Scan for the cell matching the given text and deliver its (x, y) coordinate at center. 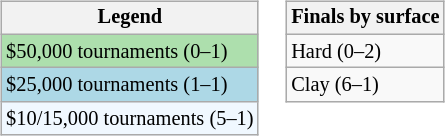
Hard (0–2) (365, 51)
Finals by surface (365, 18)
$50,000 tournaments (0–1) (130, 51)
$10/15,000 tournaments (5–1) (130, 119)
Clay (6–1) (365, 85)
$25,000 tournaments (1–1) (130, 85)
Legend (130, 18)
